Output the [x, y] coordinate of the center of the cell containing the given text.  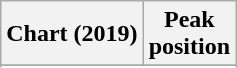
Chart (2019) [72, 34]
Peakposition [189, 34]
